Return (X, Y) of the center of cell containing provided text 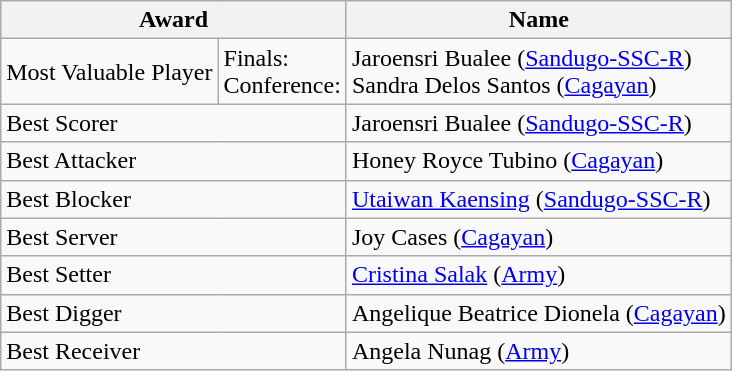
Jaroensri Bualee (Sandugo-SSC-R) Sandra Delos Santos (Cagayan) (538, 72)
Utaiwan Kaensing (Sandugo-SSC-R) (538, 199)
Best Setter (174, 275)
Award (174, 20)
Best Attacker (174, 161)
Name (538, 20)
Angelique Beatrice Dionela (Cagayan) (538, 313)
Best Server (174, 237)
Cristina Salak (Army) (538, 275)
Best Blocker (174, 199)
Best Digger (174, 313)
Angela Nunag (Army) (538, 351)
Honey Royce Tubino (Cagayan) (538, 161)
Finals:Conference: (282, 72)
Best Receiver (174, 351)
Jaroensri Bualee (Sandugo-SSC-R) (538, 123)
Best Scorer (174, 123)
Most Valuable Player (110, 72)
Joy Cases (Cagayan) (538, 237)
